Return [x, y] of the center of cell containing provided text 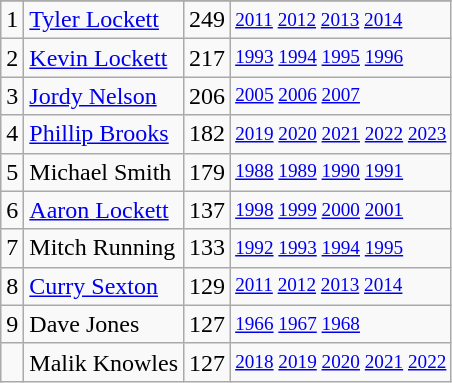
1998 1999 2000 2001 [341, 210]
206 [208, 96]
1988 1989 1990 1991 [341, 172]
Kevin Lockett [104, 58]
Malik Knowles [104, 362]
137 [208, 210]
217 [208, 58]
Tyler Lockett [104, 20]
1966 1967 1968 [341, 324]
1 [12, 20]
7 [12, 248]
Michael Smith [104, 172]
5 [12, 172]
1992 1993 1994 1995 [341, 248]
129 [208, 286]
4 [12, 134]
Aaron Lockett [104, 210]
Jordy Nelson [104, 96]
Phillip Brooks [104, 134]
2018 2019 2020 2021 2022 [341, 362]
Mitch Running [104, 248]
9 [12, 324]
1993 1994 1995 1996 [341, 58]
182 [208, 134]
8 [12, 286]
179 [208, 172]
Curry Sexton [104, 286]
6 [12, 210]
2 [12, 58]
133 [208, 248]
3 [12, 96]
249 [208, 20]
Dave Jones [104, 324]
2019 2020 2021 2022 2023 [341, 134]
2005 2006 2007 [341, 96]
